Search for the cell housing the specified text and yield its (x, y) center coordinate. 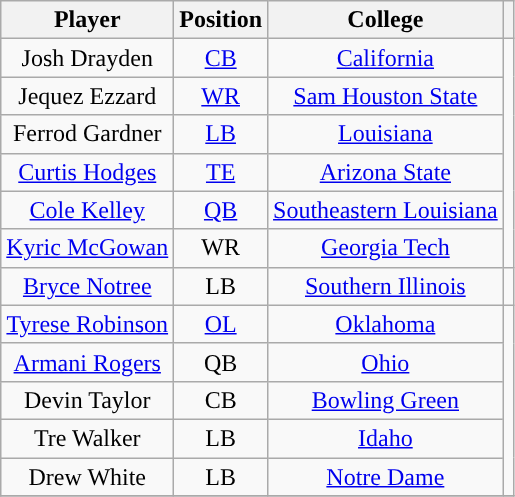
Kyric McGowan (88, 248)
OL (221, 324)
Southeastern Louisiana (386, 210)
Oklahoma (386, 324)
Louisiana (386, 134)
Sam Houston State (386, 96)
Devin Taylor (88, 400)
Idaho (386, 438)
Drew White (88, 477)
Josh Drayden (88, 58)
Player (88, 20)
Ohio (386, 362)
California (386, 58)
Southern Illinois (386, 286)
Arizona State (386, 172)
Tre Walker (88, 438)
Position (221, 20)
Georgia Tech (386, 248)
Tyrese Robinson (88, 324)
TE (221, 172)
Bowling Green (386, 400)
Cole Kelley (88, 210)
Bryce Notree (88, 286)
Curtis Hodges (88, 172)
Armani Rogers (88, 362)
Jequez Ezzard (88, 96)
Ferrod Gardner (88, 134)
College (386, 20)
Notre Dame (386, 477)
